Find where the given text appears and provide that cell's center as [X, Y] coordinate. 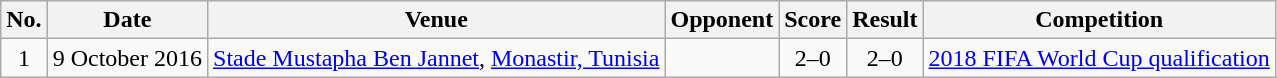
2018 FIFA World Cup qualification [1099, 58]
Stade Mustapha Ben Jannet, Monastir, Tunisia [436, 58]
Competition [1099, 20]
Venue [436, 20]
Date [127, 20]
No. [24, 20]
Result [885, 20]
Opponent [722, 20]
1 [24, 58]
9 October 2016 [127, 58]
Score [813, 20]
